Pinpoint the cell where the given text exists, returning its (x, y) midpoint coordinate. 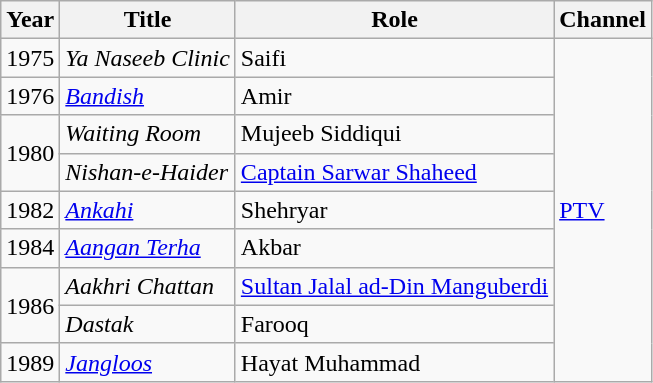
Bandish (148, 96)
1986 (30, 305)
Amir (394, 96)
Hayat Muhammad (394, 362)
Captain Sarwar Shaheed (394, 172)
Aakhri Chattan (148, 286)
Ankahi (148, 210)
Farooq (394, 324)
1984 (30, 248)
Ya Naseeb Clinic (148, 58)
Nishan-e-Haider (148, 172)
Jangloos (148, 362)
Year (30, 20)
Aangan Terha (148, 248)
Sultan Jalal ad-Din Manguberdi (394, 286)
Dastak (148, 324)
Channel (603, 20)
PTV (603, 210)
Role (394, 20)
Waiting Room (148, 134)
Saifi (394, 58)
1989 (30, 362)
Mujeeb Siddiqui (394, 134)
Shehryar (394, 210)
1975 (30, 58)
1982 (30, 210)
Title (148, 20)
1980 (30, 153)
Akbar (394, 248)
1976 (30, 96)
